Pinpoint the cell where the given text exists, returning its [X, Y] midpoint coordinate. 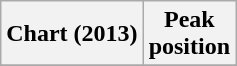
Peak position [189, 34]
Chart (2013) [72, 34]
